Identify which cell holds the provided text, then report its [X, Y] central coordinate. 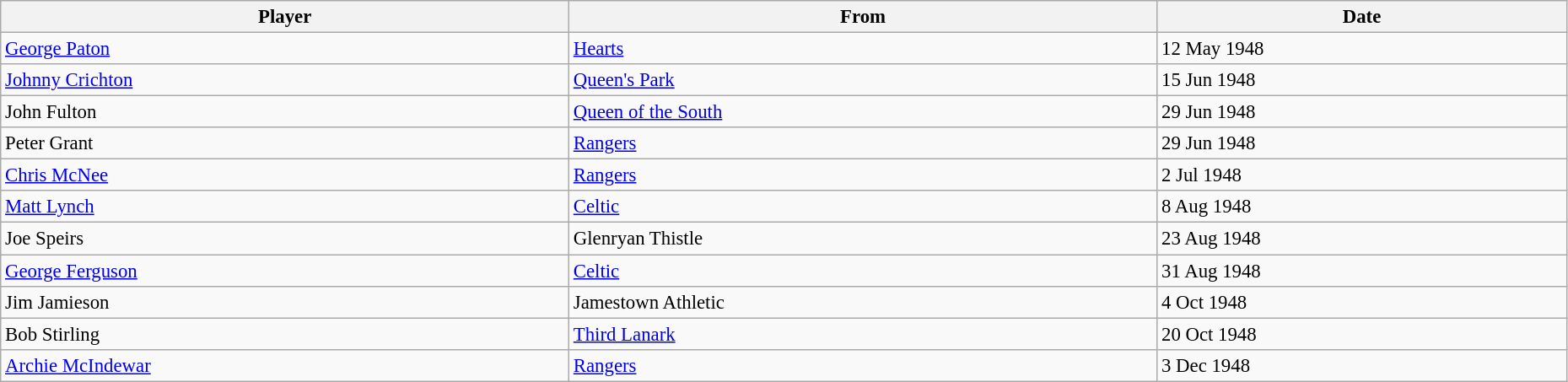
12 May 1948 [1362, 49]
Johnny Crichton [285, 80]
Queen's Park [864, 80]
Bob Stirling [285, 334]
23 Aug 1948 [1362, 239]
8 Aug 1948 [1362, 207]
Jamestown Athletic [864, 302]
Hearts [864, 49]
4 Oct 1948 [1362, 302]
Joe Speirs [285, 239]
Third Lanark [864, 334]
George Ferguson [285, 271]
George Paton [285, 49]
Queen of the South [864, 112]
Peter Grant [285, 143]
John Fulton [285, 112]
Archie McIndewar [285, 365]
Glenryan Thistle [864, 239]
Chris McNee [285, 175]
Matt Lynch [285, 207]
31 Aug 1948 [1362, 271]
20 Oct 1948 [1362, 334]
3 Dec 1948 [1362, 365]
15 Jun 1948 [1362, 80]
2 Jul 1948 [1362, 175]
From [864, 17]
Date [1362, 17]
Jim Jamieson [285, 302]
Player [285, 17]
